Find where the given text appears and provide that cell's center as (x, y) coordinate. 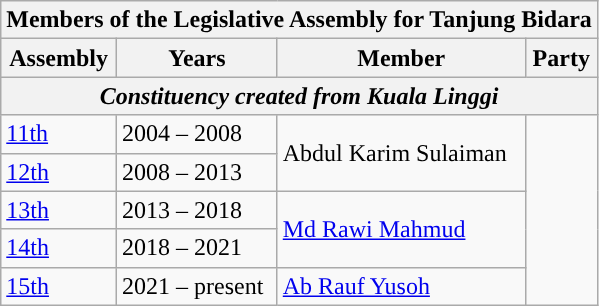
2008 – 2013 (198, 172)
2004 – 2008 (198, 134)
Members of the Legislative Assembly for Tanjung Bidara (300, 20)
Assembly (59, 58)
2013 – 2018 (198, 210)
Ab Rauf Yusoh (401, 286)
2021 – present (198, 286)
Party (561, 58)
11th (59, 134)
14th (59, 248)
Member (401, 58)
Constituency created from Kuala Linggi (300, 96)
Md Rawi Mahmud (401, 229)
13th (59, 210)
Years (198, 58)
Abdul Karim Sulaiman (401, 153)
12th (59, 172)
2018 – 2021 (198, 248)
15th (59, 286)
